Extract the [X, Y] coordinate from the center of the cell holding the provided text.  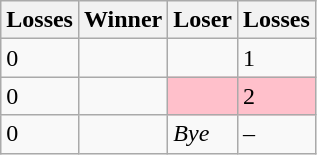
Winner [122, 20]
– [277, 134]
2 [277, 96]
1 [277, 58]
Loser [203, 20]
Bye [203, 134]
